For the text-containing cell, return its midpoint in [x, y] coordinate format. 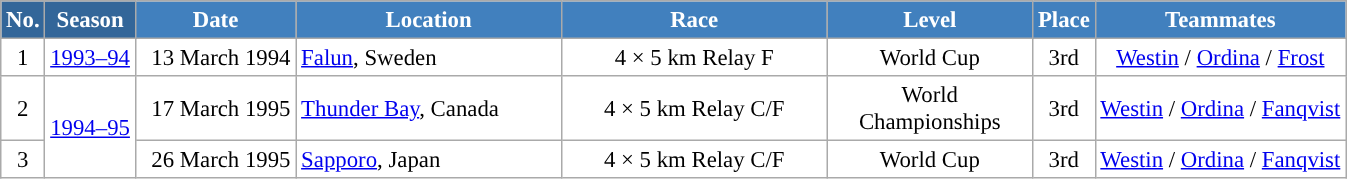
13 March 1994 [216, 58]
No. [23, 20]
Thunder Bay, Canada [429, 108]
Level [930, 20]
4 × 5 km Relay F [694, 58]
1994–95 [90, 127]
17 March 1995 [216, 108]
Sapporo, Japan [429, 160]
World Championships [930, 108]
Teammates [1220, 20]
26 March 1995 [216, 160]
Location [429, 20]
Place [1064, 20]
Falun, Sweden [429, 58]
Date [216, 20]
Westin / Ordina / Frost [1220, 58]
Season [90, 20]
Race [694, 20]
1993–94 [90, 58]
2 [23, 108]
1 [23, 58]
3 [23, 160]
